Provide the [X, Y] coordinate of the cell's center where the given text is located.  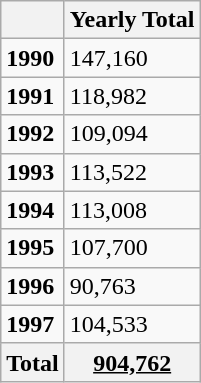
109,094 [132, 134]
113,008 [132, 210]
113,522 [132, 172]
1997 [33, 324]
1991 [33, 96]
Yearly Total [132, 20]
Total [33, 362]
118,982 [132, 96]
1992 [33, 134]
90,763 [132, 286]
1990 [33, 58]
1994 [33, 210]
904,762 [132, 362]
1995 [33, 248]
107,700 [132, 248]
147,160 [132, 58]
104,533 [132, 324]
1996 [33, 286]
1993 [33, 172]
